Pinpoint the cell where the given text exists, returning its [x, y] midpoint coordinate. 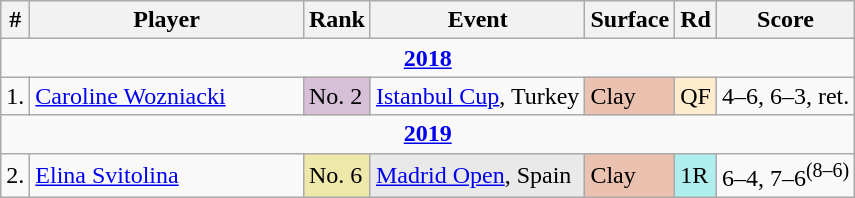
Event [477, 20]
# [16, 20]
Madrid Open, Spain [477, 176]
Rank [336, 20]
2019 [428, 134]
Elina Svitolina [167, 176]
No. 6 [336, 176]
4–6, 6–3, ret. [785, 96]
Score [785, 20]
Istanbul Cup, Turkey [477, 96]
Player [167, 20]
1R [696, 176]
QF [696, 96]
No. 2 [336, 96]
Caroline Wozniacki [167, 96]
6–4, 7–6(8–6) [785, 176]
1. [16, 96]
2018 [428, 58]
Surface [630, 20]
Rd [696, 20]
2. [16, 176]
